Return the [X, Y] coordinate for the center point of the cell that contains the specified text.  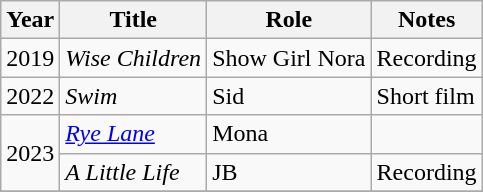
A Little Life [134, 172]
2022 [30, 96]
Role [289, 20]
Show Girl Nora [289, 58]
Notes [426, 20]
Sid [289, 96]
Short film [426, 96]
Swim [134, 96]
Mona [289, 134]
Wise Children [134, 58]
JB [289, 172]
2019 [30, 58]
Year [30, 20]
Rye Lane [134, 134]
Title [134, 20]
2023 [30, 153]
